Return the (X, Y) coordinate for the center point of the cell that contains the specified text.  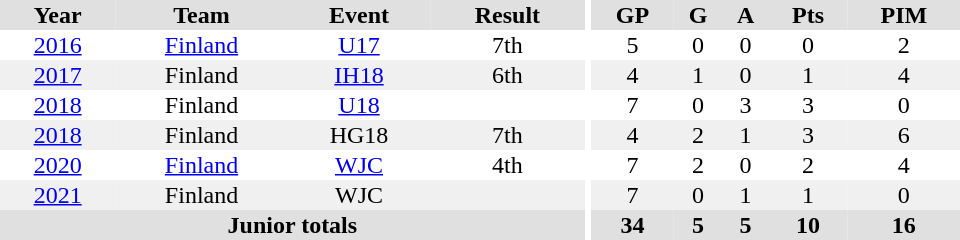
PIM (904, 15)
10 (808, 225)
16 (904, 225)
2021 (58, 195)
GP (632, 15)
2020 (58, 165)
34 (632, 225)
IH18 (359, 75)
2017 (58, 75)
Event (359, 15)
Result (507, 15)
G (698, 15)
6 (904, 135)
6th (507, 75)
Pts (808, 15)
Team (202, 15)
U18 (359, 105)
Year (58, 15)
2016 (58, 45)
4th (507, 165)
U17 (359, 45)
Junior totals (292, 225)
A (746, 15)
HG18 (359, 135)
